For the text-containing cell, return its midpoint in [X, Y] coordinate format. 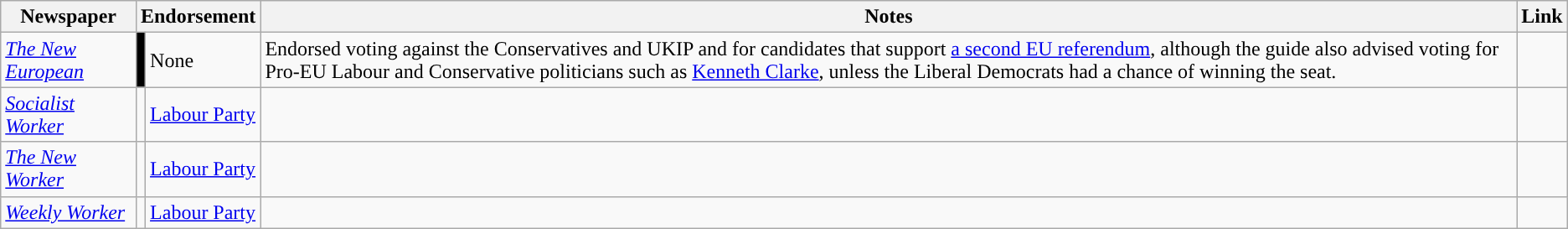
Link [1542, 17]
The New European [69, 60]
Endorsement [198, 17]
Notes [889, 17]
Weekly Worker [69, 212]
Newspaper [69, 17]
Socialist Worker [69, 114]
None [203, 60]
The New Worker [69, 169]
